Pinpoint the cell where the given text exists, returning its [x, y] midpoint coordinate. 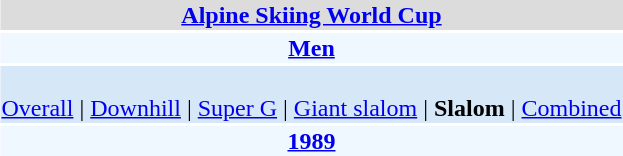
Alpine Skiing World Cup [312, 15]
Men [312, 48]
Overall | Downhill | Super G | Giant slalom | Slalom | Combined [312, 94]
1989 [312, 141]
